Output the [x, y] coordinate of the center of the cell containing the given text.  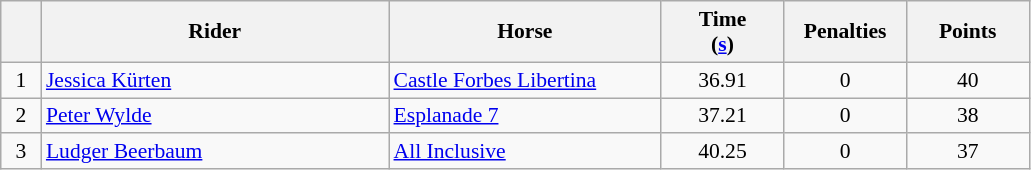
Castle Forbes Libertina [524, 80]
Esplanade 7 [524, 116]
36.91 [722, 80]
3 [21, 152]
Time(s) [722, 32]
40 [968, 80]
Peter Wylde [215, 116]
Horse [524, 32]
37 [968, 152]
Points [968, 32]
All Inclusive [524, 152]
Rider [215, 32]
1 [21, 80]
Jessica Kürten [215, 80]
Ludger Beerbaum [215, 152]
2 [21, 116]
37.21 [722, 116]
40.25 [722, 152]
Penalties [846, 32]
38 [968, 116]
